Scan for the cell matching the given text and deliver its (X, Y) coordinate at center. 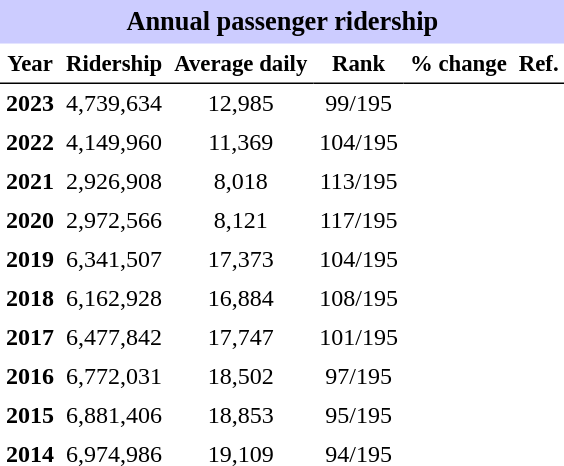
2022 (30, 142)
Year (30, 64)
101/195 (358, 338)
2015 (30, 416)
6,477,842 (114, 338)
113/195 (358, 182)
6,341,507 (114, 260)
95/195 (358, 416)
17,747 (240, 338)
6,772,031 (114, 376)
% change (458, 64)
117/195 (358, 220)
11,369 (240, 142)
2017 (30, 338)
8,121 (240, 220)
99/195 (358, 104)
108/195 (358, 298)
2,972,566 (114, 220)
6,881,406 (114, 416)
2020 (30, 220)
2018 (30, 298)
Rank (358, 64)
2023 (30, 104)
2016 (30, 376)
Average daily (240, 64)
8,018 (240, 182)
97/195 (358, 376)
16,884 (240, 298)
4,739,634 (114, 104)
Ridership (114, 64)
18,853 (240, 416)
2019 (30, 260)
12,985 (240, 104)
2,926,908 (114, 182)
6,162,928 (114, 298)
2021 (30, 182)
4,149,960 (114, 142)
18,502 (240, 376)
17,373 (240, 260)
